Pinpoint the cell where the given text exists, returning its (x, y) midpoint coordinate. 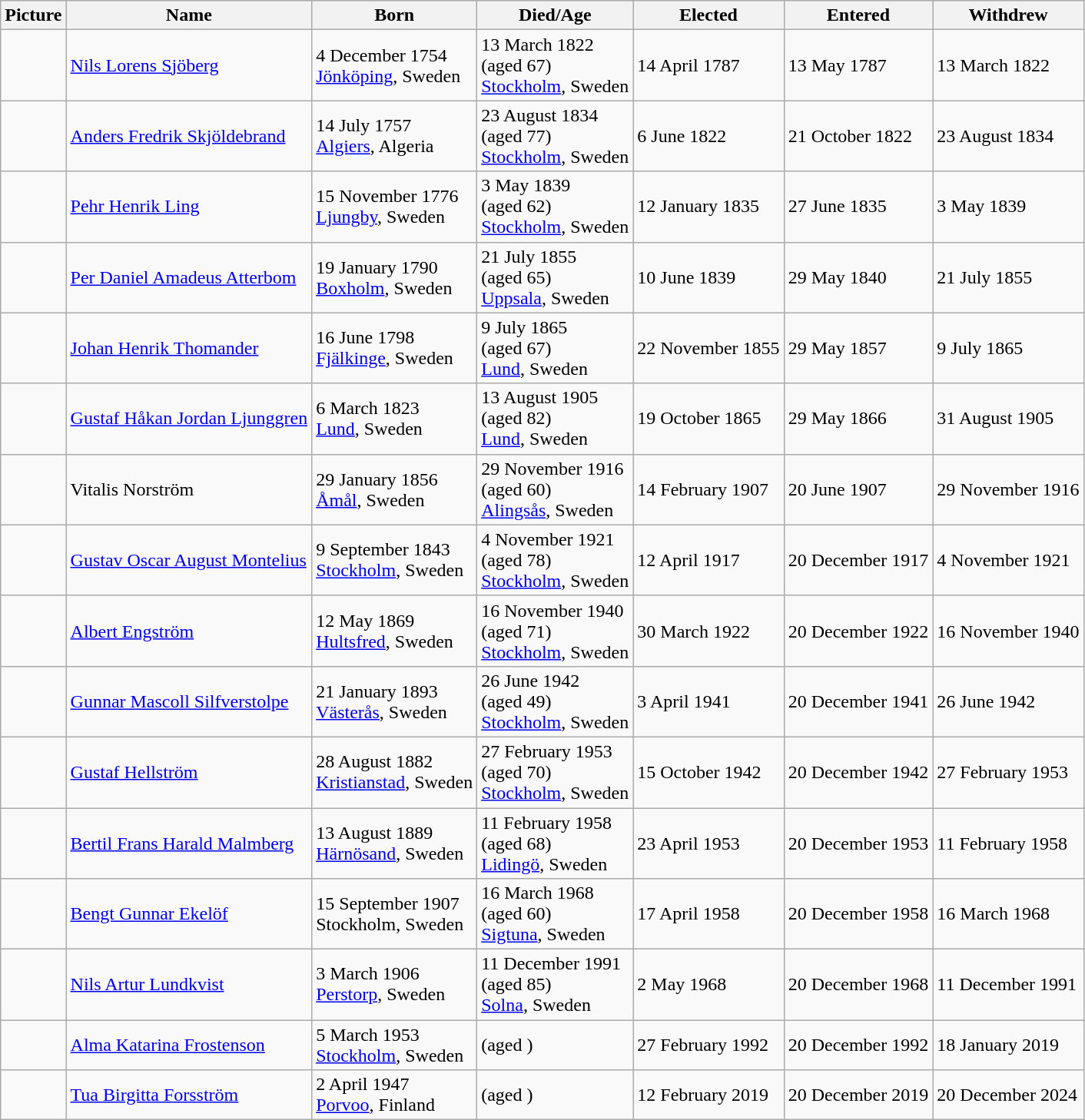
Elected (708, 15)
13 August 1889 Härnösand, Sweden (395, 843)
Nils Lorens Sjöberg (189, 65)
13 May 1787 (858, 65)
29 November 1916 (1008, 489)
12 February 2019 (708, 1095)
2 April 1947 Porvoo, Finland (395, 1095)
31 August 1905 (1008, 419)
23 August 1834 (aged 77) Stockholm, Sweden (555, 136)
13 August 1905 (aged 82) Lund, Sweden (555, 419)
Per Daniel Amadeus Atterbom (189, 277)
14 April 1787 (708, 65)
Gustaf Hellström (189, 772)
15 October 1942 (708, 772)
15 November 1776 Ljungby, Sweden (395, 207)
Gustav Oscar August Montelius (189, 560)
Nils Artur Lundkvist (189, 985)
4 November 1921 (1008, 560)
27 February 1992 (708, 1045)
29 November 1916 (aged 60) Alingsås, Sweden (555, 489)
3 May 1839 (1008, 207)
18 January 2019 (1008, 1045)
Pehr Henrik Ling (189, 207)
29 May 1866 (858, 419)
20 December 1992 (858, 1045)
20 December 1953 (858, 843)
20 June 1907 (858, 489)
21 July 1855 (aged 65) Uppsala, Sweden (555, 277)
5 March 1953 Stockholm, Sweden (395, 1045)
Died/Age (555, 15)
16 March 1968 (1008, 914)
Entered (858, 15)
Albert Engström (189, 631)
16 November 1940 (1008, 631)
19 January 1790 Boxholm, Sweden (395, 277)
30 March 1922 (708, 631)
Anders Fredrik Skjöldebrand (189, 136)
17 April 1958 (708, 914)
Johan Henrik Thomander (189, 348)
9 July 1865 (1008, 348)
2 May 1968 (708, 985)
Gustaf Håkan Jordan Ljunggren (189, 419)
9 September 1843 Stockholm, Sweden (395, 560)
14 February 1907 (708, 489)
29 May 1840 (858, 277)
11 December 1991 (aged 85) Solna, Sweden (555, 985)
3 April 1941 (708, 701)
3 March 1906 Perstorp, Sweden (395, 985)
28 August 1882 Kristianstad, Sweden (395, 772)
16 June 1798 Fjälkinge, Sweden (395, 348)
Gunnar Mascoll Silfverstolpe (189, 701)
21 October 1822 (858, 136)
20 December 1958 (858, 914)
20 December 1941 (858, 701)
12 April 1917 (708, 560)
27 February 1953 (aged 70) Stockholm, Sweden (555, 772)
11 February 1958 (1008, 843)
20 December 1922 (858, 631)
15 September 1907 Stockholm, Sweden (395, 914)
Withdrew (1008, 15)
Name (189, 15)
23 April 1953 (708, 843)
27 June 1835 (858, 207)
21 January 1893 Västerås, Sweden (395, 701)
27 February 1953 (1008, 772)
22 November 1855 (708, 348)
Alma Katarina Frostenson (189, 1045)
20 December 1942 (858, 772)
13 March 1822 (aged 67) Stockholm, Sweden (555, 65)
6 March 1823 Lund, Sweden (395, 419)
29 May 1857 (858, 348)
9 July 1865 (aged 67) Lund, Sweden (555, 348)
19 October 1865 (708, 419)
16 March 1968 (aged 60) Sigtuna, Sweden (555, 914)
29 January 1856 Åmål, Sweden (395, 489)
Vitalis Norström (189, 489)
11 February 1958 (aged 68) Lidingö, Sweden (555, 843)
4 December 1754 Jönköping, Sweden (395, 65)
16 November 1940 (aged 71) Stockholm, Sweden (555, 631)
6 June 1822 (708, 136)
Picture (34, 15)
20 December 1968 (858, 985)
12 January 1835 (708, 207)
20 December 2024 (1008, 1095)
10 June 1839 (708, 277)
26 June 1942 (1008, 701)
13 March 1822 (1008, 65)
21 July 1855 (1008, 277)
Tua Birgitta Forsström (189, 1095)
Born (395, 15)
26 June 1942 (aged 49) Stockholm, Sweden (555, 701)
11 December 1991 (1008, 985)
14 July 1757 Algiers, Algeria (395, 136)
3 May 1839 (aged 62) Stockholm, Sweden (555, 207)
Bengt Gunnar Ekelöf (189, 914)
23 August 1834 (1008, 136)
12 May 1869 Hultsfred, Sweden (395, 631)
20 December 1917 (858, 560)
20 December 2019 (858, 1095)
Bertil Frans Harald Malmberg (189, 843)
4 November 1921 (aged 78) Stockholm, Sweden (555, 560)
